Return the [X, Y] coordinate for the center point of the cell that contains the specified text.  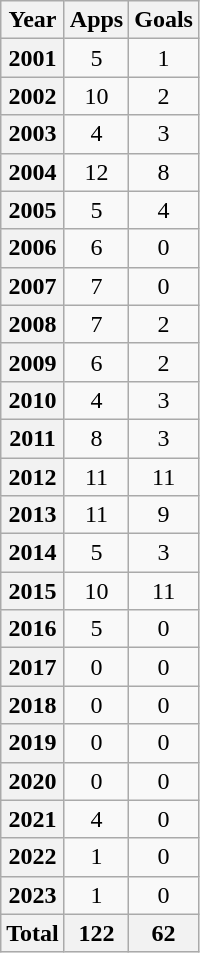
122 [96, 933]
2013 [33, 515]
2015 [33, 591]
12 [96, 172]
2012 [33, 477]
2016 [33, 629]
2017 [33, 667]
Goals [164, 20]
2014 [33, 553]
Year [33, 20]
2001 [33, 58]
2006 [33, 248]
2021 [33, 819]
9 [164, 515]
2019 [33, 743]
2022 [33, 857]
2002 [33, 96]
2003 [33, 134]
2007 [33, 286]
2008 [33, 324]
2018 [33, 705]
2004 [33, 172]
Total [33, 933]
2009 [33, 362]
Apps [96, 20]
2005 [33, 210]
2010 [33, 400]
2023 [33, 895]
2011 [33, 438]
62 [164, 933]
2020 [33, 781]
